Output the (x, y) coordinate of the center of the cell containing the given text.  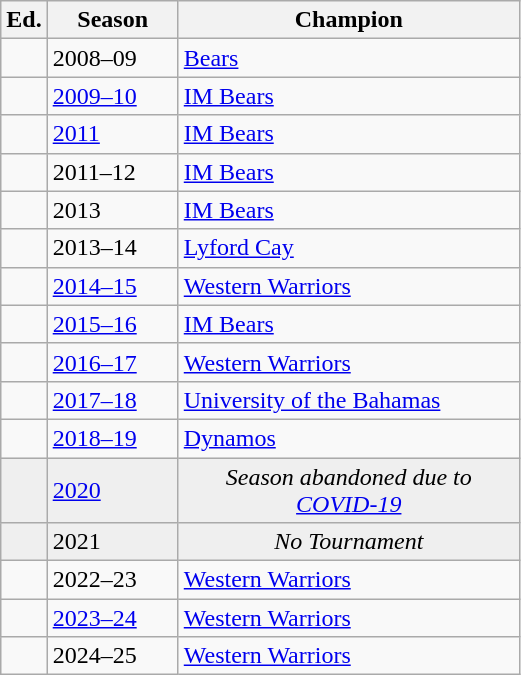
No Tournament (348, 542)
2014–15 (112, 286)
2013–14 (112, 248)
2011–12 (112, 172)
Champion (348, 20)
2020 (112, 490)
2022–23 (112, 580)
Ed. (24, 20)
2024–25 (112, 656)
2018–19 (112, 438)
2021 (112, 542)
2017–18 (112, 400)
2013 (112, 210)
Dynamos (348, 438)
University of the Bahamas (348, 400)
2016–17 (112, 362)
Bears (348, 58)
2009–10 (112, 96)
2011 (112, 134)
2008–09 (112, 58)
Season abandoned due to COVID-19 (348, 490)
2023–24 (112, 618)
Lyford Cay (348, 248)
2015–16 (112, 324)
Season (112, 20)
